Provide the (X, Y) coordinate of the cell's center where the given text is located.  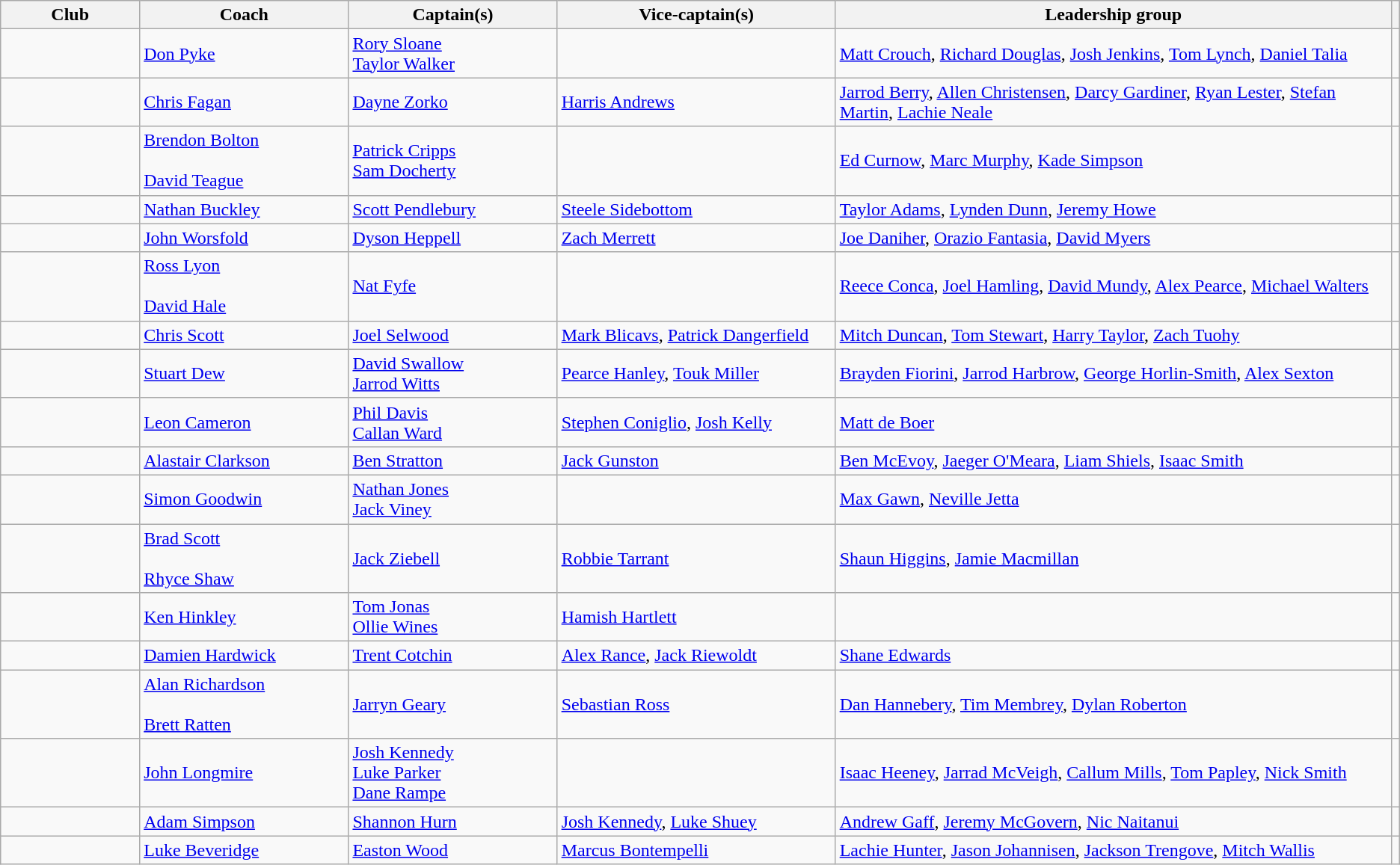
Shane Edwards (1113, 656)
Dyson Heppell (453, 238)
David SwallowJarrod Witts (453, 374)
Phil Davis Callan Ward (453, 422)
Luke Beveridge (244, 850)
Brad ScottRhyce Shaw (244, 558)
Josh Kennedy, Luke Shuey (696, 822)
Andrew Gaff, Jeremy McGovern, Nic Naitanui (1113, 822)
Stuart Dew (244, 374)
Vice-captain(s) (696, 15)
Lachie Hunter, Jason Johannisen, Jackson Trengove, Mitch Wallis (1113, 850)
Nathan JonesJack Viney (453, 499)
Damien Hardwick (244, 656)
Hamish Hartlett (696, 618)
John Worsfold (244, 238)
Shaun Higgins, Jamie Macmillan (1113, 558)
Robbie Tarrant (696, 558)
John Longmire (244, 773)
Patrick CrippsSam Docherty (453, 161)
Steele Sidebottom (696, 209)
Ben Stratton (453, 461)
Dan Hannebery, Tim Membrey, Dylan Roberton (1113, 704)
Club (70, 15)
Mitch Duncan, Tom Stewart, Harry Taylor, Zach Tuohy (1113, 335)
Trent Cotchin (453, 656)
Sebastian Ross (696, 704)
Marcus Bontempelli (696, 850)
Stephen Coniglio, Josh Kelly (696, 422)
Ben McEvoy, Jaeger O'Meara, Liam Shiels, Isaac Smith (1113, 461)
Mark Blicavs, Patrick Dangerfield (696, 335)
Adam Simpson (244, 822)
Scott Pendlebury (453, 209)
Tom JonasOllie Wines (453, 618)
Ed Curnow, Marc Murphy, Kade Simpson (1113, 161)
Leadership group (1113, 15)
Alex Rance, Jack Riewoldt (696, 656)
Zach Merrett (696, 238)
Alastair Clarkson (244, 461)
Captain(s) (453, 15)
Nat Fyfe (453, 286)
Harris Andrews (696, 102)
Chris Fagan (244, 102)
Joe Daniher, Orazio Fantasia, David Myers (1113, 238)
Dayne Zorko (453, 102)
Brayden Fiorini, Jarrod Harbrow, George Horlin-Smith, Alex Sexton (1113, 374)
Taylor Adams, Lynden Dunn, Jeremy Howe (1113, 209)
Easton Wood (453, 850)
Matt de Boer (1113, 422)
Jarrod Berry, Allen Christensen, Darcy Gardiner, Ryan Lester, Stefan Martin, Lachie Neale (1113, 102)
Coach (244, 15)
Ross LyonDavid Hale (244, 286)
Alan RichardsonBrett Ratten (244, 704)
Shannon Hurn (453, 822)
Chris Scott (244, 335)
Jack Gunston (696, 461)
Rory SloaneTaylor Walker (453, 54)
Jarryn Geary (453, 704)
Isaac Heeney, Jarrad McVeigh, Callum Mills, Tom Papley, Nick Smith (1113, 773)
Matt Crouch, Richard Douglas, Josh Jenkins, Tom Lynch, Daniel Talia (1113, 54)
Jack Ziebell (453, 558)
Pearce Hanley, Touk Miller (696, 374)
Joel Selwood (453, 335)
Nathan Buckley (244, 209)
Don Pyke (244, 54)
Max Gawn, Neville Jetta (1113, 499)
Brendon BoltonDavid Teague (244, 161)
Ken Hinkley (244, 618)
Reece Conca, Joel Hamling, David Mundy, Alex Pearce, Michael Walters (1113, 286)
Josh KennedyLuke ParkerDane Rampe (453, 773)
Leon Cameron (244, 422)
Simon Goodwin (244, 499)
